For the text-containing cell, return its midpoint in [X, Y] coordinate format. 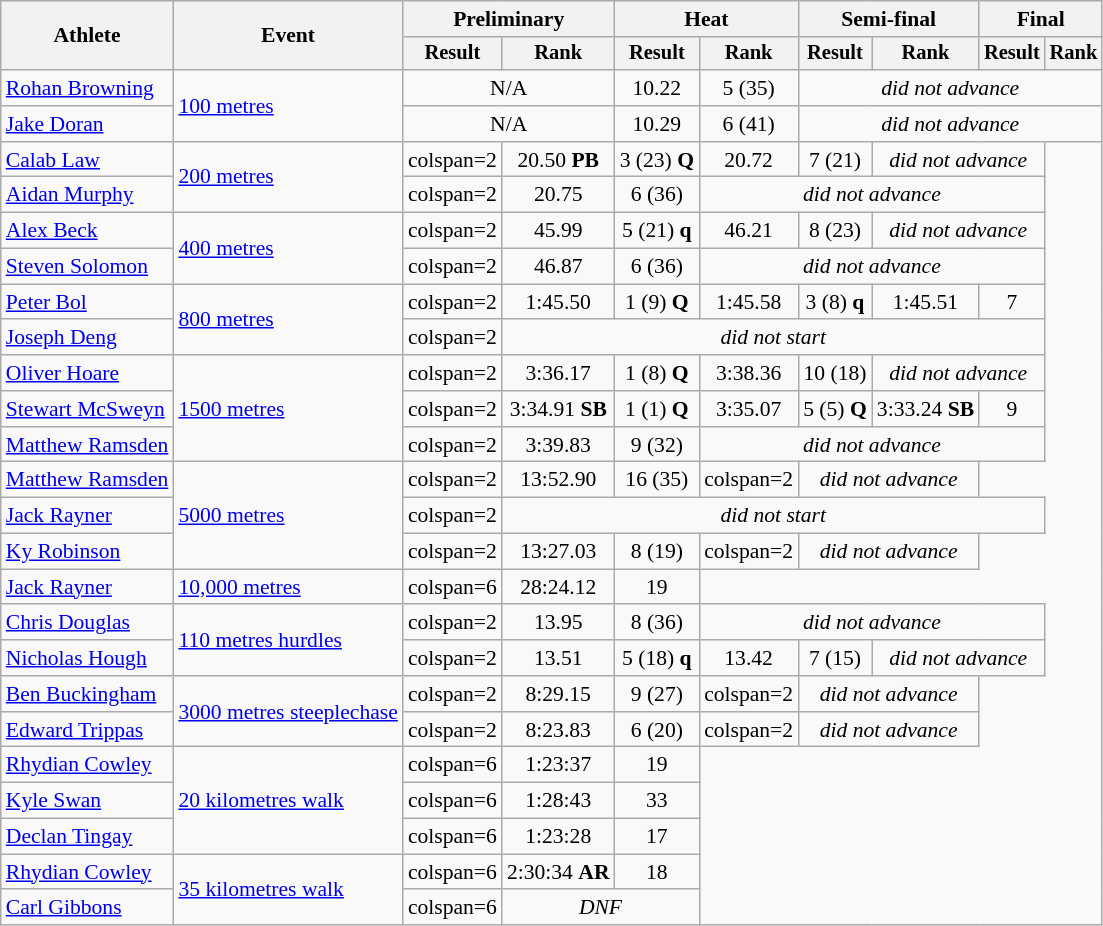
20.75 [558, 195]
18 [657, 872]
DNF [600, 908]
3:39.83 [558, 445]
Steven Solomon [88, 267]
6 (41) [748, 124]
8:23.83 [558, 730]
3:36.17 [558, 373]
5 (5) Q [835, 409]
8 (36) [657, 623]
400 metres [288, 248]
1 (8) Q [657, 373]
1:45.58 [748, 302]
20.50 PB [558, 160]
10.22 [657, 88]
1 (9) Q [657, 302]
800 metres [288, 320]
35 kilometres walk [288, 890]
45.99 [558, 231]
9 (32) [657, 445]
9 (27) [657, 694]
Joseph Deng [88, 338]
13:52.90 [558, 480]
Chris Douglas [88, 623]
10 (18) [835, 373]
200 metres [288, 178]
110 metres hurdles [288, 640]
Heat [707, 19]
3:34.91 SB [558, 409]
Ben Buckingham [88, 694]
1:28:43 [558, 801]
Athlete [88, 36]
Preliminary [509, 19]
46.87 [558, 267]
7 (15) [835, 658]
3000 metres steeplechase [288, 712]
Rohan Browning [88, 88]
3:33.24 SB [926, 409]
Ky Robinson [88, 552]
Edward Trippas [88, 730]
2:30:34 AR [558, 872]
8 (23) [835, 231]
Kyle Swan [88, 801]
13.95 [558, 623]
5 (35) [748, 88]
1:45.51 [926, 302]
28:24.12 [558, 587]
Stewart McSweyn [88, 409]
1500 metres [288, 408]
Semi-final [888, 19]
Calab Law [88, 160]
1:45.50 [558, 302]
6 (20) [657, 730]
33 [657, 801]
8 (19) [657, 552]
3 (8) q [835, 302]
8:29.15 [558, 694]
20.72 [748, 160]
1:23:28 [558, 837]
20 kilometres walk [288, 800]
Alex Beck [88, 231]
3:38.36 [748, 373]
3:35.07 [748, 409]
Aidan Murphy [88, 195]
7 [1012, 302]
Nicholas Hough [88, 658]
Carl Gibbons [88, 908]
3 (23) Q [657, 160]
16 (35) [657, 480]
1:23:37 [558, 765]
Peter Bol [88, 302]
46.21 [748, 231]
17 [657, 837]
5 (21) q [657, 231]
Final [1040, 19]
Declan Tingay [88, 837]
13.42 [748, 658]
13:27.03 [558, 552]
Event [288, 36]
13.51 [558, 658]
7 (21) [835, 160]
5000 metres [288, 516]
Oliver Hoare [88, 373]
1 (1) Q [657, 409]
10.29 [657, 124]
10,000 metres [288, 587]
9 [1012, 409]
100 metres [288, 106]
5 (18) q [657, 658]
Jake Doran [88, 124]
